Identify which cell holds the provided text, then report its [X, Y] central coordinate. 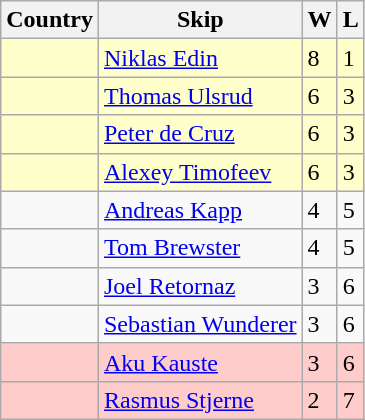
Sebastian Wunderer [200, 324]
Aku Kauste [200, 362]
Thomas Ulsrud [200, 96]
7 [350, 400]
Andreas Kapp [200, 210]
L [350, 20]
Alexey Timofeev [200, 172]
Skip [200, 20]
W [320, 20]
Country [50, 20]
Peter de Cruz [200, 134]
2 [320, 400]
Joel Retornaz [200, 286]
Niklas Edin [200, 58]
Tom Brewster [200, 248]
1 [350, 58]
Rasmus Stjerne [200, 400]
8 [320, 58]
